Capture the cell that displays the provided text and extract its (x, y) central coordinate. 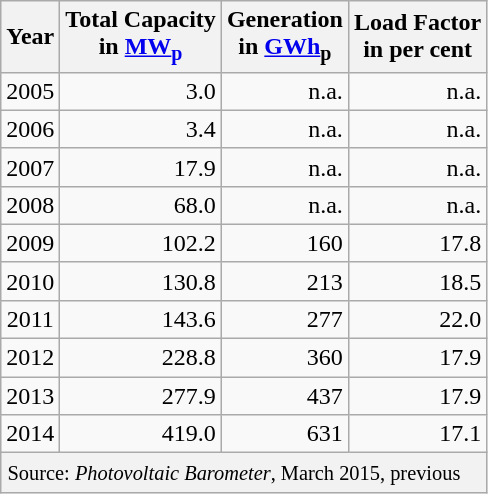
Source: Photovoltaic Barometer, March 2015, previous (244, 473)
18.5 (417, 281)
419.0 (141, 434)
Load Factorin per cent (417, 36)
277.9 (141, 396)
3.0 (141, 91)
2010 (30, 281)
22.0 (417, 319)
143.6 (141, 319)
Year (30, 36)
2011 (30, 319)
631 (284, 434)
2009 (30, 243)
2006 (30, 129)
360 (284, 358)
17.8 (417, 243)
437 (284, 396)
2014 (30, 434)
68.0 (141, 205)
Total Capacityin MWp (141, 36)
3.4 (141, 129)
277 (284, 319)
228.8 (141, 358)
130.8 (141, 281)
2013 (30, 396)
160 (284, 243)
2007 (30, 167)
Generationin GWhp (284, 36)
2008 (30, 205)
2005 (30, 91)
17.1 (417, 434)
213 (284, 281)
2012 (30, 358)
102.2 (141, 243)
